Return [x, y] of the center of cell containing provided text 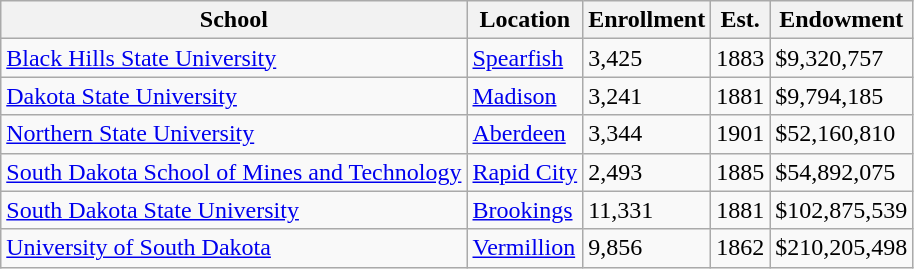
11,331 [647, 210]
$52,160,810 [842, 134]
Aberdeen [525, 134]
1885 [740, 172]
South Dakota State University [234, 210]
Est. [740, 20]
Enrollment [647, 20]
$210,205,498 [842, 248]
3,241 [647, 96]
2,493 [647, 172]
Brookings [525, 210]
1901 [740, 134]
1862 [740, 248]
$9,320,757 [842, 58]
Location [525, 20]
Madison [525, 96]
$54,892,075 [842, 172]
University of South Dakota [234, 248]
Spearfish [525, 58]
School [234, 20]
Dakota State University [234, 96]
3,425 [647, 58]
South Dakota School of Mines and Technology [234, 172]
Vermillion [525, 248]
9,856 [647, 248]
Black Hills State University [234, 58]
Rapid City [525, 172]
Northern State University [234, 134]
$102,875,539 [842, 210]
1883 [740, 58]
Endowment [842, 20]
3,344 [647, 134]
$9,794,185 [842, 96]
